Capture the cell that displays the provided text and extract its [x, y] central coordinate. 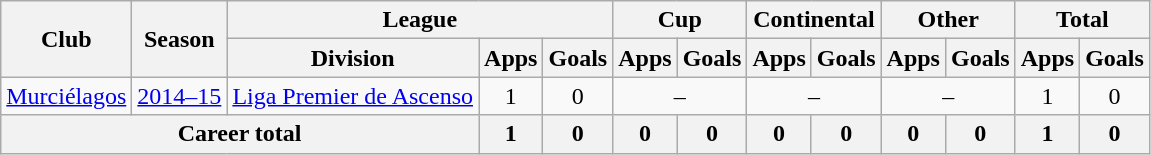
Continental [814, 20]
Murciélagos [66, 96]
Career total [240, 134]
Total [1082, 20]
2014–15 [180, 96]
League [420, 20]
Season [180, 39]
Club [66, 39]
Liga Premier de Ascenso [353, 96]
Division [353, 58]
Other [948, 20]
Cup [680, 20]
